Output the (x, y) coordinate of the center of the cell containing the given text.  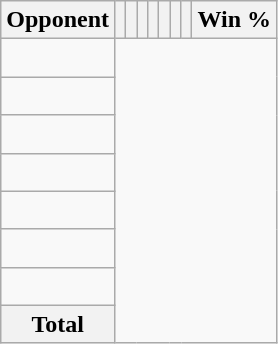
Total (58, 324)
Win % (234, 20)
Opponent (58, 20)
